Find where the given text appears and provide that cell's center as [x, y] coordinate. 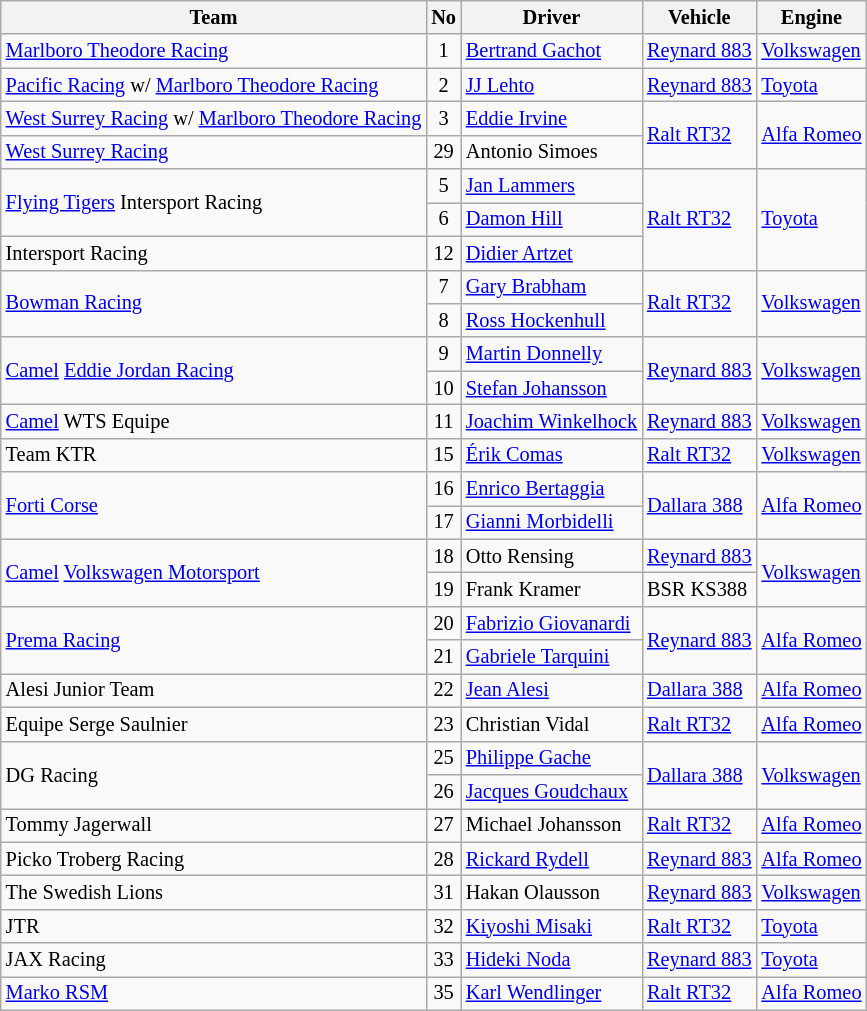
3 [444, 118]
33 [444, 960]
Hideki Noda [552, 960]
7 [444, 287]
DG Racing [214, 774]
8 [444, 320]
JTR [214, 926]
Didier Artzet [552, 253]
Driver [552, 17]
Antonio Simoes [552, 152]
Flying Tigers Intersport Racing [214, 202]
21 [444, 657]
17 [444, 522]
No [444, 17]
Otto Rensing [552, 556]
19 [444, 589]
Michael Johansson [552, 825]
31 [444, 892]
29 [444, 152]
15 [444, 455]
Damon Hill [552, 219]
25 [444, 758]
Vehicle [699, 17]
5 [444, 186]
West Surrey Racing [214, 152]
Christian Vidal [552, 724]
Eddie Irvine [552, 118]
Intersport Racing [214, 253]
Gary Brabham [552, 287]
Equipe Serge Saulnier [214, 724]
Stefan Johansson [552, 388]
26 [444, 791]
35 [444, 993]
Karl Wendlinger [552, 993]
Camel Eddie Jordan Racing [214, 370]
2 [444, 85]
JAX Racing [214, 960]
16 [444, 489]
Camel WTS Equipe [214, 421]
Prema Racing [214, 640]
West Surrey Racing w/ Marlboro Theodore Racing [214, 118]
Philippe Gache [552, 758]
Team [214, 17]
Pacific Racing w/ Marlboro Theodore Racing [214, 85]
Frank Kramer [552, 589]
Gianni Morbidelli [552, 522]
10 [444, 388]
6 [444, 219]
28 [444, 859]
BSR KS388 [699, 589]
Team KTR [214, 455]
1 [444, 51]
Marlboro Theodore Racing [214, 51]
Tommy Jagerwall [214, 825]
Rickard Rydell [552, 859]
Hakan Olausson [552, 892]
Engine [812, 17]
Forti Corse [214, 506]
Jan Lammers [552, 186]
Martin Donnelly [552, 354]
Kiyoshi Misaki [552, 926]
Bertrand Gachot [552, 51]
32 [444, 926]
Ross Hockenhull [552, 320]
Marko RSM [214, 993]
18 [444, 556]
Jacques Goudchaux [552, 791]
Joachim Winkelhock [552, 421]
Alesi Junior Team [214, 690]
The Swedish Lions [214, 892]
Bowman Racing [214, 304]
9 [444, 354]
Fabrizio Giovanardi [552, 623]
20 [444, 623]
12 [444, 253]
Érik Comas [552, 455]
Gabriele Tarquini [552, 657]
Jean Alesi [552, 690]
23 [444, 724]
Picko Troberg Racing [214, 859]
27 [444, 825]
Enrico Bertaggia [552, 489]
Camel Volkswagen Motorsport [214, 572]
JJ Lehto [552, 85]
22 [444, 690]
11 [444, 421]
